Output the (X, Y) coordinate of the center of the cell containing the given text.  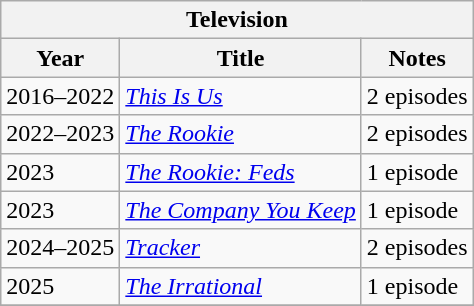
2016–2022 (60, 96)
2025 (60, 286)
Tracker (241, 248)
Television (237, 20)
This Is Us (241, 96)
The Irrational (241, 286)
Title (241, 58)
2022–2023 (60, 134)
The Rookie: Feds (241, 172)
The Rookie (241, 134)
The Company You Keep (241, 210)
Year (60, 58)
Notes (417, 58)
2024–2025 (60, 248)
